Identify which cell holds the provided text, then report its (X, Y) central coordinate. 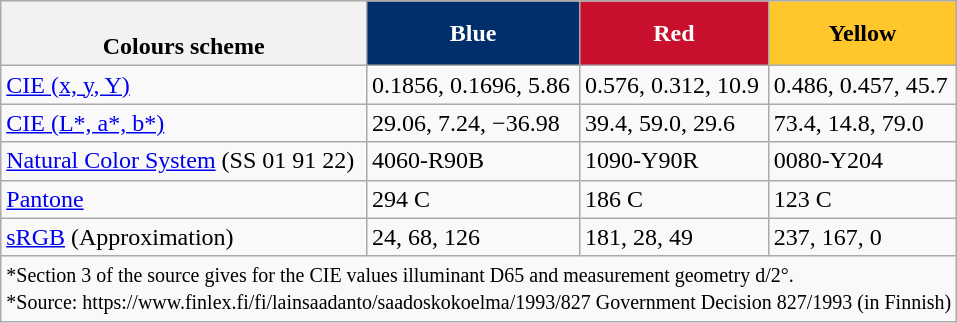
73.4, 14.8, 79.0 (862, 123)
186 C (674, 199)
Colours scheme (184, 34)
sRGB (Approximation) (184, 237)
Blue (474, 34)
Red (674, 34)
Natural Color System (SS 01 91 22) (184, 161)
123 C (862, 199)
24, 68, 126 (474, 237)
CIE (L*, a*, b*) (184, 123)
39.4, 59.0, 29.6 (674, 123)
294 C (474, 199)
Yellow (862, 34)
0080-Y204 (862, 161)
181, 28, 49 (674, 237)
CIE (x, y, Y) (184, 85)
29.06, 7.24, −36.98 (474, 123)
4060-R90B (474, 161)
1090-Y90R (674, 161)
237, 167, 0 (862, 237)
0.576, 0.312, 10.9 (674, 85)
0.486, 0.457, 45.7 (862, 85)
0.1856, 0.1696, 5.86 (474, 85)
Pantone (184, 199)
